Locate the cell with the specified text and output its [X, Y] center coordinate. 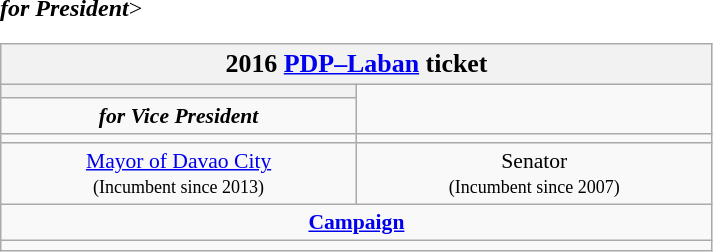
for Vice President [179, 116]
2016 PDP–Laban ticket [356, 64]
Senator(Incumbent since 2007) [534, 174]
Campaign [356, 222]
Mayor of Davao City(Incumbent since 2013) [179, 174]
